Search for the cell housing the specified text and yield its [X, Y] center coordinate. 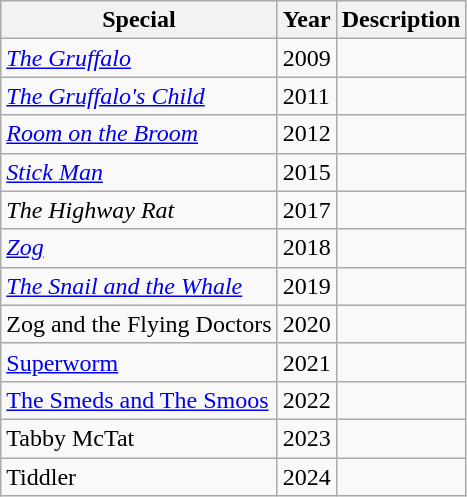
The Gruffalo [139, 58]
Tiddler [139, 477]
Description [401, 20]
The Snail and the Whale [139, 286]
Zog and the Flying Doctors [139, 324]
Tabby McTat [139, 438]
2018 [306, 248]
2022 [306, 400]
Year [306, 20]
2009 [306, 58]
2024 [306, 477]
2012 [306, 134]
The Highway Rat [139, 210]
Stick Man [139, 172]
2011 [306, 96]
Zog [139, 248]
2017 [306, 210]
The Gruffalo's Child [139, 96]
Superworm [139, 362]
Room on the Broom [139, 134]
The Smeds and The Smoos [139, 400]
Special [139, 20]
2020 [306, 324]
2021 [306, 362]
2015 [306, 172]
2023 [306, 438]
2019 [306, 286]
